For the text-containing cell, return its midpoint in [x, y] coordinate format. 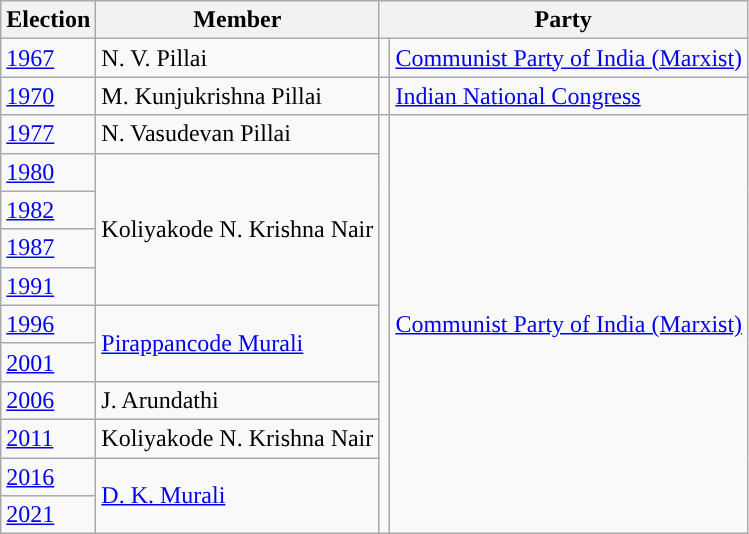
Indian National Congress [569, 96]
1991 [48, 286]
D. K. Murali [238, 496]
1987 [48, 248]
2021 [48, 515]
M. Kunjukrishna Pillai [238, 96]
1982 [48, 210]
1967 [48, 58]
2011 [48, 438]
Election [48, 20]
2006 [48, 400]
1970 [48, 96]
2016 [48, 477]
1977 [48, 134]
J. Arundathi [238, 400]
1996 [48, 324]
1980 [48, 172]
2001 [48, 362]
N. Vasudevan Pillai [238, 134]
Pirappancode Murali [238, 343]
N. V. Pillai [238, 58]
Party [564, 20]
Member [238, 20]
